Identify which cell holds the provided text, then report its [X, Y] central coordinate. 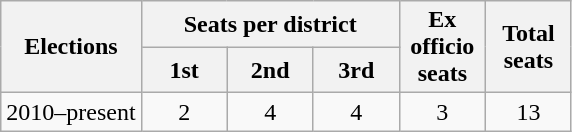
3rd [356, 70]
Ex officio seats [442, 47]
2nd [270, 70]
2010–present [71, 112]
13 [528, 112]
1st [184, 70]
2 [184, 112]
3 [442, 112]
Seats per district [270, 24]
Elections [71, 47]
Total seats [528, 47]
